Search for the cell housing the specified text and yield its (X, Y) center coordinate. 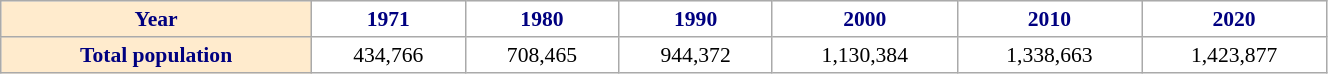
1,423,877 (1234, 55)
Total population (156, 55)
Year (156, 19)
1990 (696, 19)
1971 (388, 19)
2010 (1050, 19)
1,338,663 (1050, 55)
944,372 (696, 55)
1980 (542, 19)
1,130,384 (864, 55)
2020 (1234, 19)
708,465 (542, 55)
2000 (864, 19)
434,766 (388, 55)
